Identify which cell holds the provided text, then report its (X, Y) central coordinate. 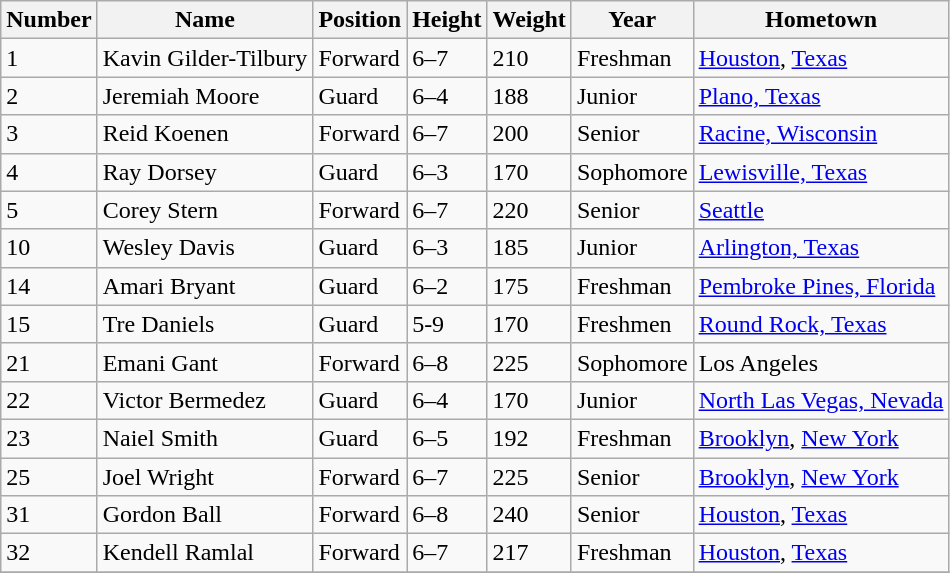
21 (49, 362)
6–5 (447, 438)
Position (360, 20)
Kavin Gilder-Tilbury (205, 58)
32 (49, 553)
15 (49, 324)
5-9 (447, 324)
Plano, Texas (821, 96)
Reid Koenen (205, 134)
Year (632, 20)
Tre Daniels (205, 324)
2 (49, 96)
Naiel Smith (205, 438)
Kendell Ramlal (205, 553)
Number (49, 20)
Arlington, Texas (821, 248)
188 (529, 96)
192 (529, 438)
Ray Dorsey (205, 172)
Emani Gant (205, 362)
31 (49, 515)
Hometown (821, 20)
220 (529, 210)
Round Rock, Texas (821, 324)
5 (49, 210)
22 (49, 400)
Freshmen (632, 324)
4 (49, 172)
14 (49, 286)
Joel Wright (205, 477)
Victor Bermedez (205, 400)
Amari Bryant (205, 286)
3 (49, 134)
Racine, Wisconsin (821, 134)
23 (49, 438)
Corey Stern (205, 210)
Wesley Davis (205, 248)
1 (49, 58)
Name (205, 20)
210 (529, 58)
Los Angeles (821, 362)
Height (447, 20)
Jeremiah Moore (205, 96)
217 (529, 553)
240 (529, 515)
200 (529, 134)
Weight (529, 20)
175 (529, 286)
Lewisville, Texas (821, 172)
10 (49, 248)
Gordon Ball (205, 515)
Seattle (821, 210)
6–2 (447, 286)
25 (49, 477)
Pembroke Pines, Florida (821, 286)
North Las Vegas, Nevada (821, 400)
185 (529, 248)
